Determine the (x, y) coordinate at the center of the cell enclosing the given text.  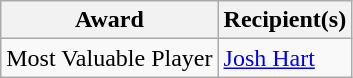
Josh Hart (285, 58)
Award (110, 20)
Most Valuable Player (110, 58)
Recipient(s) (285, 20)
